Detect which cell encompasses the target text, then output its [X, Y] center coordinate. 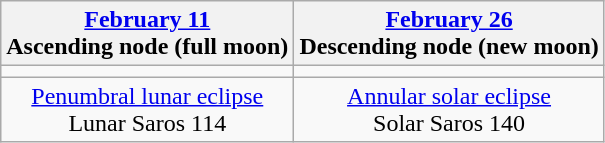
February 11Ascending node (full moon) [148, 34]
Annular solar eclipseSolar Saros 140 [449, 110]
February 26Descending node (new moon) [449, 34]
Penumbral lunar eclipseLunar Saros 114 [148, 110]
